Find where the given text appears and provide that cell's center as [X, Y] coordinate. 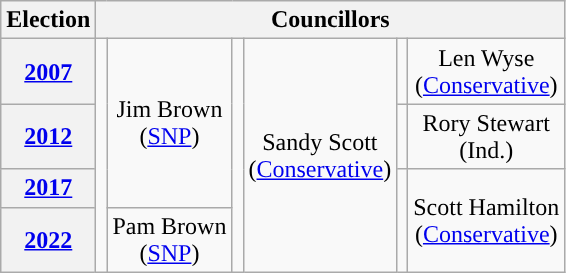
Councillors [330, 20]
2012 [48, 136]
2007 [48, 72]
Rory Stewart(Ind.) [486, 136]
Len Wyse(Conservative) [486, 72]
Jim Brown(SNP) [170, 123]
2017 [48, 188]
Election [48, 20]
2022 [48, 240]
Pam Brown(SNP) [170, 240]
Sandy Scott(Conservative) [320, 156]
Scott Hamilton(Conservative) [486, 220]
